Identify which cell holds the provided text, then report its (X, Y) central coordinate. 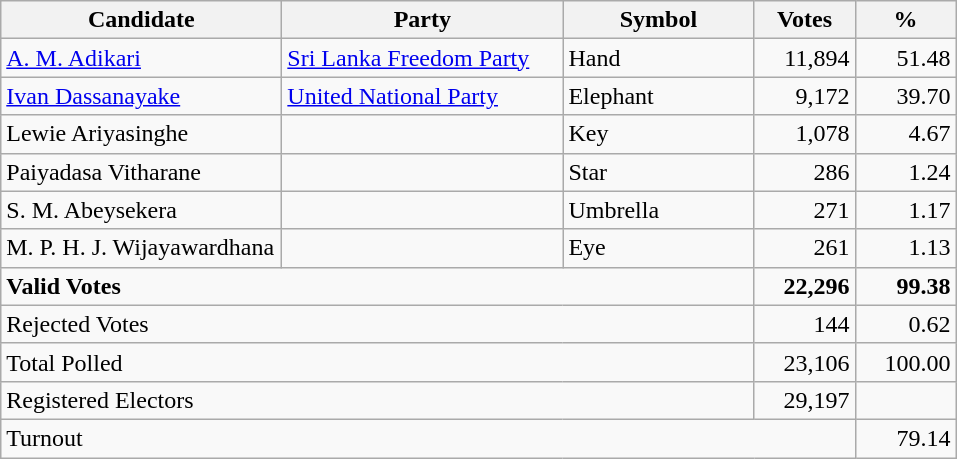
M. P. H. J. Wijayawardhana (142, 248)
144 (804, 324)
1.17 (906, 210)
Hand (658, 58)
286 (804, 172)
% (906, 20)
4.67 (906, 134)
Star (658, 172)
A. M. Adikari (142, 58)
22,296 (804, 286)
99.38 (906, 286)
Elephant (658, 96)
Valid Votes (378, 286)
Party (422, 20)
Lewie Ariyasinghe (142, 134)
1.13 (906, 248)
261 (804, 248)
100.00 (906, 362)
1,078 (804, 134)
11,894 (804, 58)
Registered Electors (378, 400)
79.14 (906, 438)
Candidate (142, 20)
Rejected Votes (378, 324)
Eye (658, 248)
Sri Lanka Freedom Party (422, 58)
39.70 (906, 96)
Key (658, 134)
S. M. Abeysekera (142, 210)
51.48 (906, 58)
0.62 (906, 324)
Turnout (428, 438)
271 (804, 210)
Paiyadasa Vitharane (142, 172)
9,172 (804, 96)
Total Polled (378, 362)
Umbrella (658, 210)
23,106 (804, 362)
1.24 (906, 172)
Symbol (658, 20)
Votes (804, 20)
29,197 (804, 400)
Ivan Dassanayake (142, 96)
United National Party (422, 96)
